For the text-containing cell, return its midpoint in (X, Y) coordinate format. 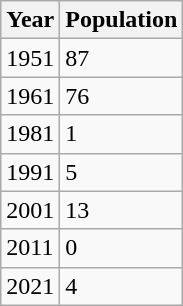
5 (122, 172)
1991 (30, 172)
76 (122, 96)
0 (122, 248)
4 (122, 286)
2001 (30, 210)
13 (122, 210)
1981 (30, 134)
1 (122, 134)
1951 (30, 58)
Year (30, 20)
87 (122, 58)
Population (122, 20)
2011 (30, 248)
1961 (30, 96)
2021 (30, 286)
